Determine the [x, y] coordinate at the center of the cell enclosing the given text.  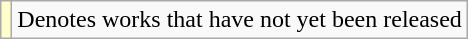
Denotes works that have not yet been released [240, 20]
